Locate the cell with the specified text and output its [X, Y] center coordinate. 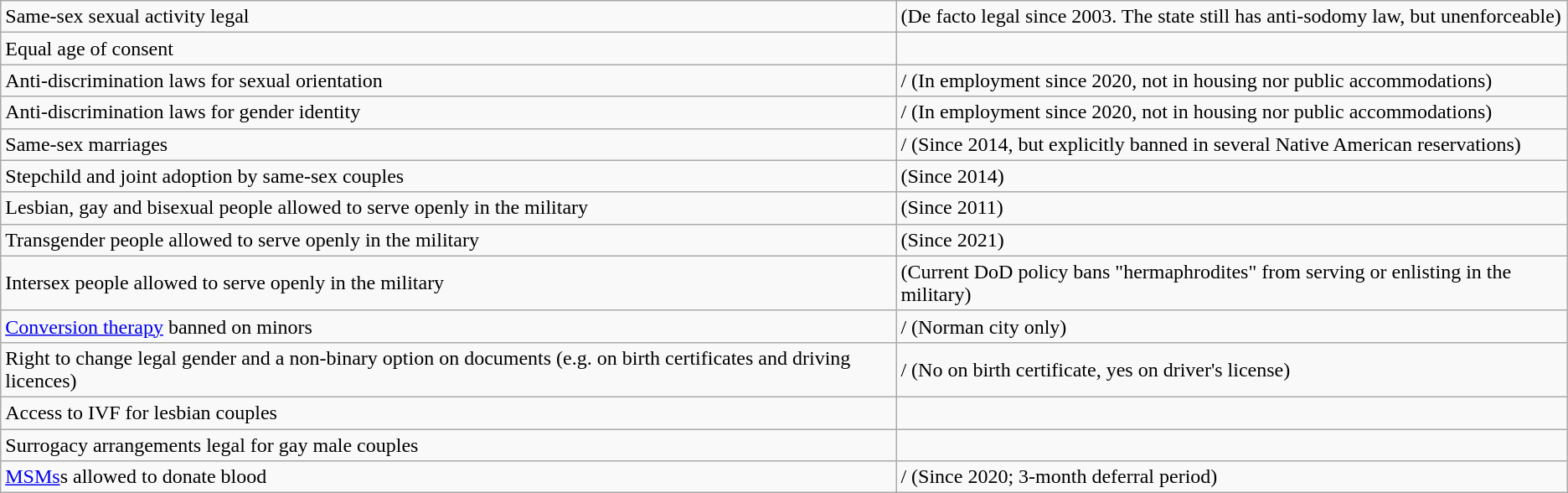
(Since 2021) [1231, 240]
/ (Since 2014, but explicitly banned in several Native American reservations) [1231, 144]
(De facto legal since 2003. The state still has anti-sodomy law, but unenforceable) [1231, 17]
Access to IVF for lesbian couples [449, 413]
Same-sex sexual activity legal [449, 17]
Stepchild and joint adoption by same-sex couples [449, 176]
Transgender people allowed to serve openly in the military [449, 240]
/ (Since 2020; 3-month deferral period) [1231, 477]
/ (No on birth certificate, yes on driver's license) [1231, 369]
Equal age of consent [449, 49]
(Since 2011) [1231, 208]
MSMss allowed to donate blood [449, 477]
Same-sex marriages [449, 144]
(Since 2014) [1231, 176]
(Current DoD policy bans "hermaphrodites" from serving or enlisting in the military) [1231, 283]
Anti-discrimination laws for sexual orientation [449, 80]
/ (Norman city only) [1231, 326]
Right to change legal gender and a non-binary option on documents (e.g. on birth certificates and driving licences) [449, 369]
Surrogacy arrangements legal for gay male couples [449, 445]
Anti-discrimination laws for gender identity [449, 112]
Lesbian, gay and bisexual people allowed to serve openly in the military [449, 208]
Intersex people allowed to serve openly in the military [449, 283]
Conversion therapy banned on minors [449, 326]
